Scan for the cell matching the given text and deliver its [x, y] coordinate at center. 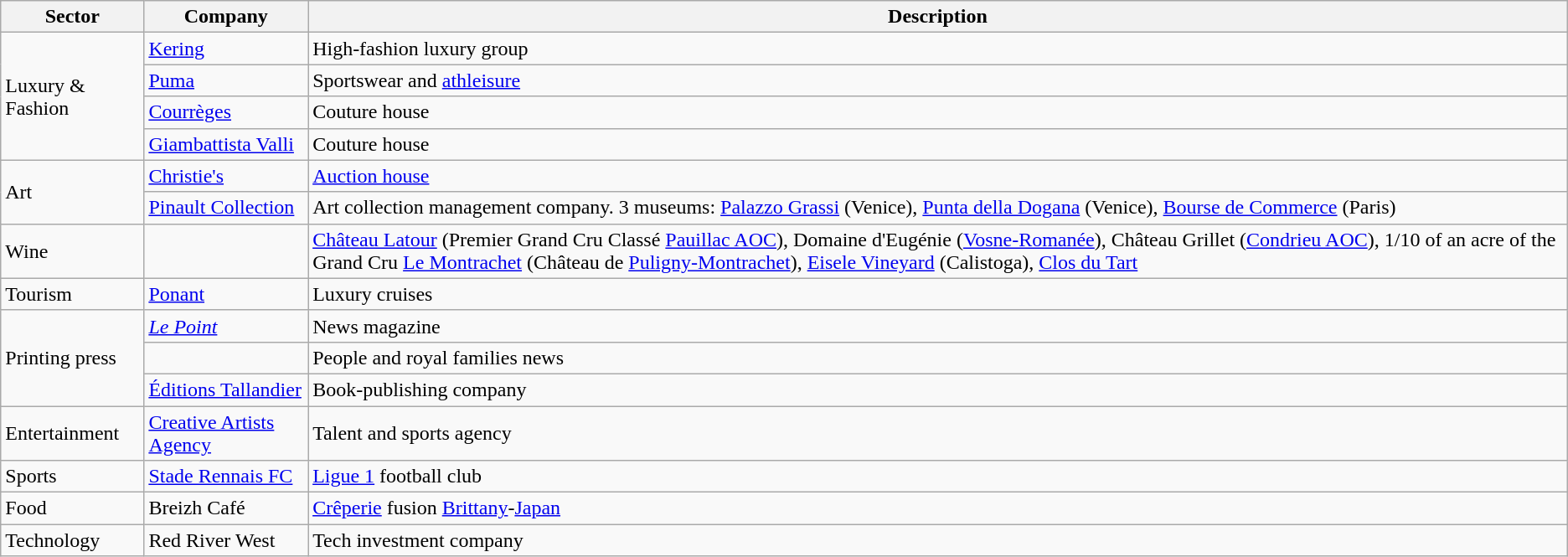
Entertainment [72, 432]
Wine [72, 251]
Giambattista Valli [226, 144]
Le Point [226, 326]
Auction house [938, 176]
Talent and sports agency [938, 432]
Printing press [72, 358]
Tech investment company [938, 540]
Company [226, 17]
Éditions Tallandier [226, 389]
Red River West [226, 540]
Puma [226, 80]
Description [938, 17]
Luxury & Fashion [72, 96]
Sector [72, 17]
Book-publishing company [938, 389]
Technology [72, 540]
Luxury cruises [938, 294]
Christie's [226, 176]
Art [72, 192]
Crêperie fusion Brittany-Japan [938, 508]
Sportswear and athleisure [938, 80]
Food [72, 508]
Sports [72, 477]
Courrèges [226, 112]
Ponant [226, 294]
Kering [226, 49]
Ligue 1 football club [938, 477]
People and royal families news [938, 358]
Creative Artists Agency [226, 432]
High-fashion luxury group [938, 49]
Tourism [72, 294]
Pinault Collection [226, 208]
Breizh Café [226, 508]
Art collection management company. 3 museums: Palazzo Grassi (Venice), Punta della Dogana (Venice), Bourse de Commerce (Paris) [938, 208]
News magazine [938, 326]
Stade Rennais FC [226, 477]
